Return the [x, y] coordinate for the center point of the cell that contains the specified text.  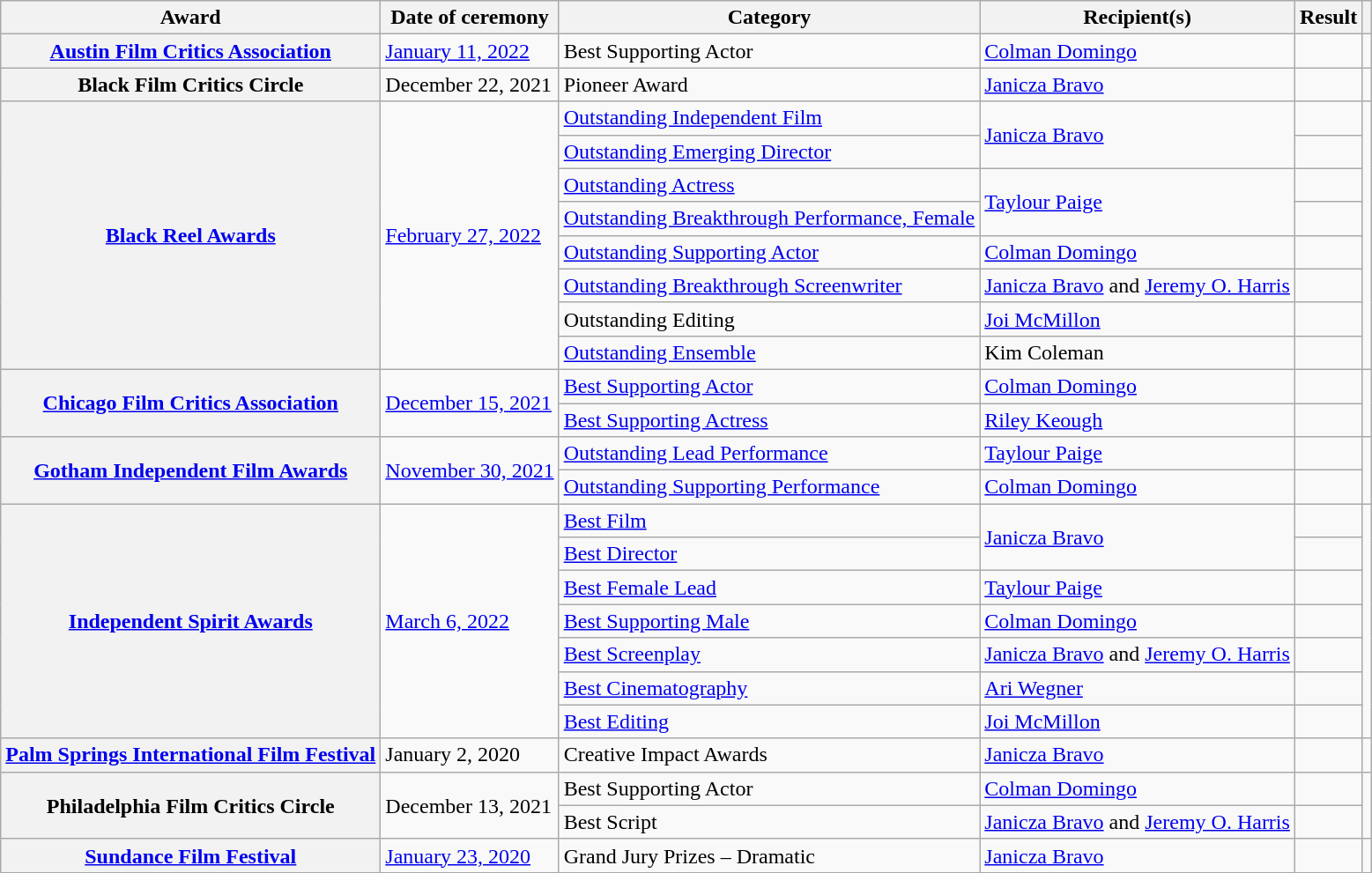
December 22, 2021 [470, 85]
Outstanding Breakthrough Screenwriter [769, 285]
Outstanding Breakthrough Performance, Female [769, 218]
January 11, 2022 [470, 51]
Kim Coleman [1138, 352]
Pioneer Award [769, 85]
Outstanding Independent Film [769, 118]
Best Cinematography [769, 688]
Best Female Lead [769, 588]
Date of ceremony [470, 18]
Sundance Film Festival [190, 855]
March 6, 2022 [470, 621]
Result [1328, 18]
Best Film [769, 521]
Riley Keough [1138, 420]
Award [190, 18]
Best Screenplay [769, 655]
Outstanding Supporting Actor [769, 252]
Grand Jury Prizes – Dramatic [769, 855]
Best Supporting Actress [769, 420]
Outstanding Supporting Performance [769, 487]
Best Script [769, 822]
Black Film Critics Circle [190, 85]
Outstanding Lead Performance [769, 454]
Palm Springs International Film Festival [190, 755]
Outstanding Editing [769, 319]
December 15, 2021 [470, 403]
February 27, 2022 [470, 235]
Chicago Film Critics Association [190, 403]
Category [769, 18]
January 2, 2020 [470, 755]
Outstanding Ensemble [769, 352]
Ari Wegner [1138, 688]
Best Supporting Male [769, 621]
Black Reel Awards [190, 235]
December 13, 2021 [470, 805]
Creative Impact Awards [769, 755]
Gotham Independent Film Awards [190, 470]
November 30, 2021 [470, 470]
Outstanding Emerging Director [769, 152]
Independent Spirit Awards [190, 621]
Recipient(s) [1138, 18]
Best Director [769, 554]
Austin Film Critics Association [190, 51]
Outstanding Actress [769, 185]
Best Editing [769, 721]
January 23, 2020 [470, 855]
Philadelphia Film Critics Circle [190, 805]
